Scan for the cell matching the given text and deliver its (X, Y) coordinate at center. 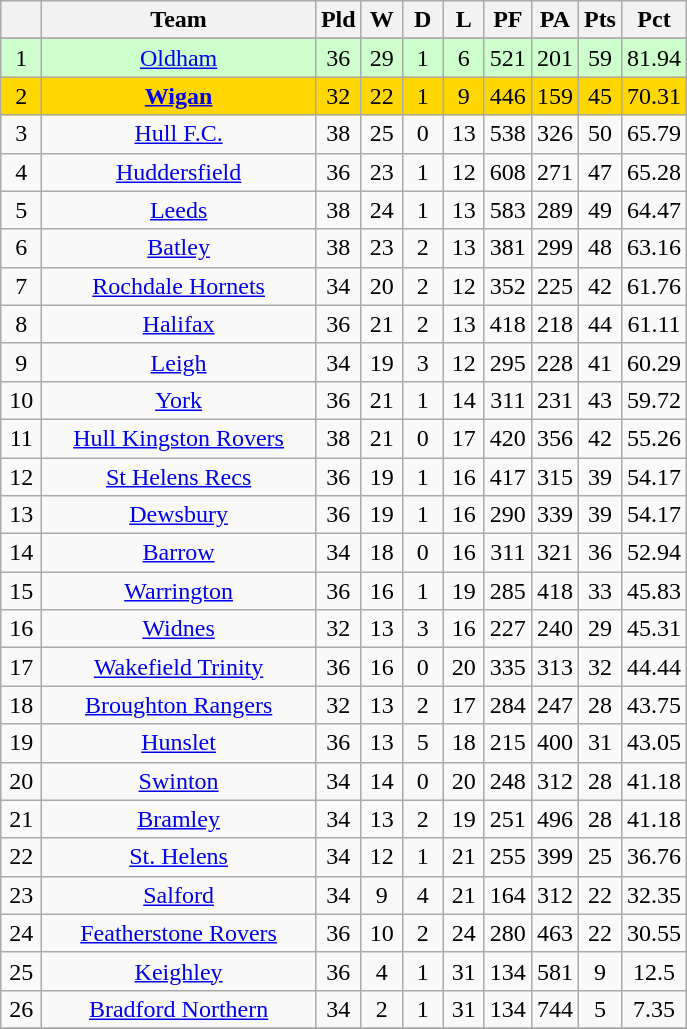
159 (554, 96)
521 (508, 58)
45.31 (654, 629)
Leigh (179, 362)
Warrington (179, 591)
285 (508, 591)
45.83 (654, 591)
65.79 (654, 134)
240 (554, 629)
Leeds (179, 210)
271 (554, 172)
744 (554, 1009)
225 (554, 286)
228 (554, 362)
Widnes (179, 629)
Dewsbury (179, 515)
417 (508, 477)
289 (554, 210)
65.28 (654, 172)
352 (508, 286)
Keighley (179, 971)
Barrow (179, 553)
326 (554, 134)
45 (600, 96)
Bradford Northern (179, 1009)
218 (554, 324)
36.76 (654, 857)
63.16 (654, 248)
44.44 (654, 667)
8 (22, 324)
59.72 (654, 400)
55.26 (654, 438)
Salford (179, 895)
D (422, 20)
Hull Kingston Rovers (179, 438)
Pts (600, 20)
7 (22, 286)
PA (554, 20)
446 (508, 96)
321 (554, 553)
30.55 (654, 933)
W (382, 20)
Rochdale Hornets (179, 286)
L (464, 20)
Halifax (179, 324)
313 (554, 667)
61.11 (654, 324)
315 (554, 477)
215 (508, 743)
339 (554, 515)
251 (508, 819)
399 (554, 857)
538 (508, 134)
52.94 (654, 553)
356 (554, 438)
43.05 (654, 743)
7.35 (654, 1009)
33 (600, 591)
12.5 (654, 971)
164 (508, 895)
280 (508, 933)
290 (508, 515)
81.94 (654, 58)
Wakefield Trinity (179, 667)
420 (508, 438)
70.31 (654, 96)
Huddersfield (179, 172)
Batley (179, 248)
26 (22, 1009)
201 (554, 58)
Hunslet (179, 743)
Pct (654, 20)
248 (508, 781)
247 (554, 705)
PF (508, 20)
608 (508, 172)
Swinton (179, 781)
44 (600, 324)
32.35 (654, 895)
400 (554, 743)
43.75 (654, 705)
41 (600, 362)
583 (508, 210)
Oldham (179, 58)
64.47 (654, 210)
15 (22, 591)
50 (600, 134)
Featherstone Rovers (179, 933)
Wigan (179, 96)
284 (508, 705)
Broughton Rangers (179, 705)
Team (179, 20)
Pld (338, 20)
York (179, 400)
Bramley (179, 819)
381 (508, 248)
231 (554, 400)
47 (600, 172)
60.29 (654, 362)
Hull F.C. (179, 134)
St. Helens (179, 857)
463 (554, 933)
227 (508, 629)
61.76 (654, 286)
11 (22, 438)
43 (600, 400)
581 (554, 971)
496 (554, 819)
49 (600, 210)
255 (508, 857)
299 (554, 248)
335 (508, 667)
48 (600, 248)
59 (600, 58)
St Helens Recs (179, 477)
295 (508, 362)
